Determine the (X, Y) coordinate at the center of the cell enclosing the given text.  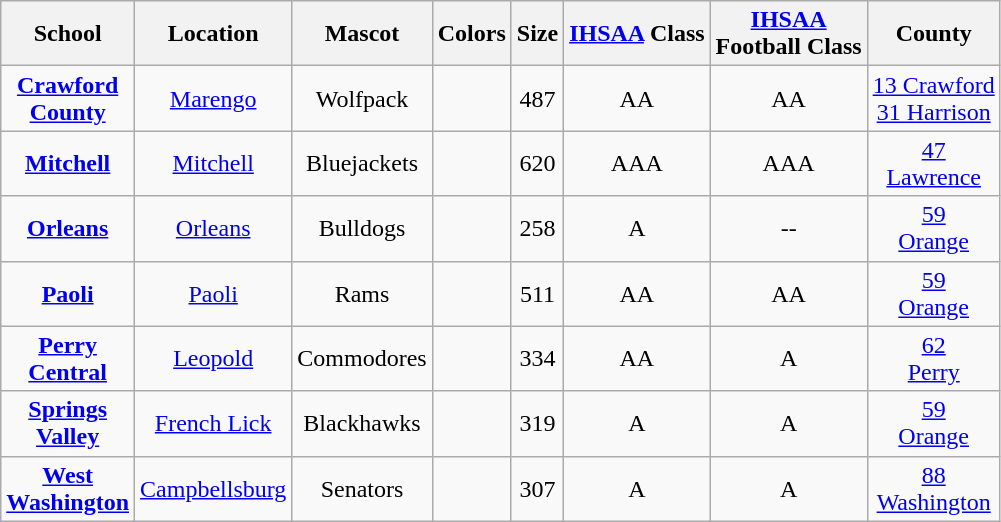
319 (537, 424)
IHSAA Football Class (788, 34)
Senators (362, 488)
Commodores (362, 358)
13 Crawford 31 Harrison (934, 98)
County (934, 34)
IHSAA Class (637, 34)
Perry Central (68, 358)
334 (537, 358)
62 Perry (934, 358)
Leopold (214, 358)
Wolfpack (362, 98)
Location (214, 34)
Marengo (214, 98)
French Lick (214, 424)
Bulldogs (362, 228)
Crawford County (68, 98)
88 Washington (934, 488)
Mascot (362, 34)
Colors (472, 34)
258 (537, 228)
Rams (362, 294)
47 Lawrence (934, 164)
307 (537, 488)
-- (788, 228)
Blackhawks (362, 424)
School (68, 34)
Springs Valley (68, 424)
487 (537, 98)
Size (537, 34)
West Washington (68, 488)
511 (537, 294)
Bluejackets (362, 164)
620 (537, 164)
Campbellsburg (214, 488)
